Provide the [X, Y] coordinate of the cell's center where the given text is located.  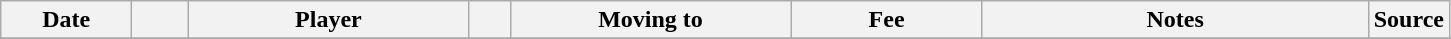
Fee [886, 20]
Source [1408, 20]
Notes [1175, 20]
Player [328, 20]
Date [66, 20]
Moving to [650, 20]
